Return [X, Y] of the center of cell containing provided text 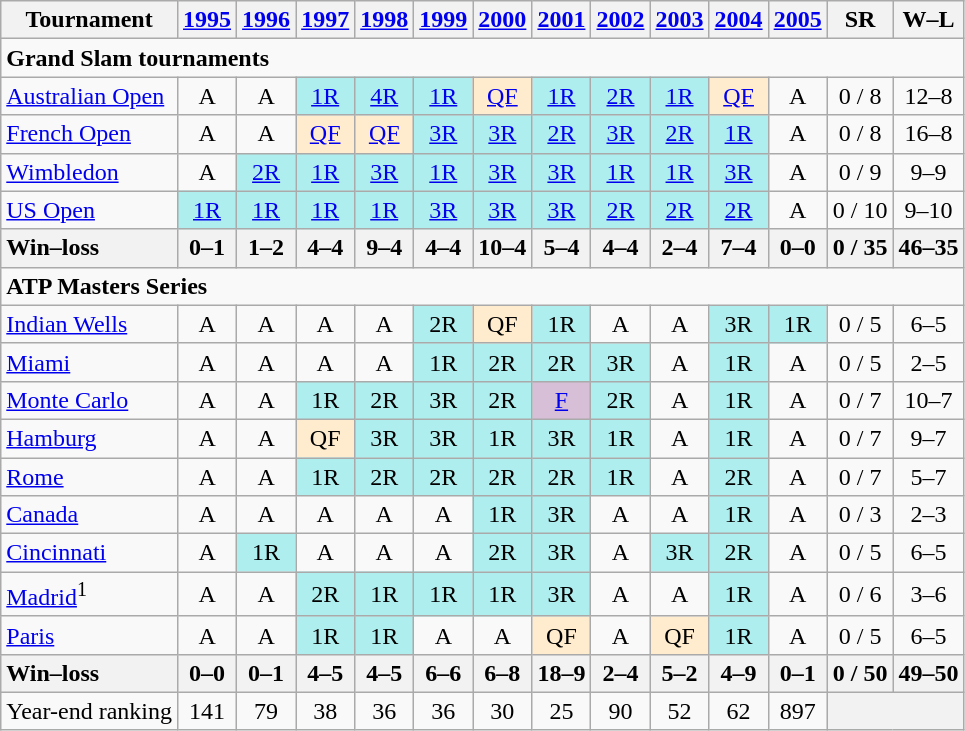
52 [680, 711]
2003 [680, 20]
F [562, 400]
1998 [384, 20]
62 [738, 711]
US Open [90, 210]
12–8 [928, 96]
18–9 [562, 673]
Australian Open [90, 96]
Grand Slam tournaments [482, 58]
5–2 [680, 673]
1997 [326, 20]
0 / 9 [860, 172]
0 / 3 [860, 515]
2002 [620, 20]
7–4 [738, 248]
0 / 10 [860, 210]
9–9 [928, 172]
2004 [738, 20]
0 / 6 [860, 594]
Wimbledon [90, 172]
Miami [90, 362]
Rome [90, 477]
Hamburg [90, 438]
W–L [928, 20]
30 [502, 711]
Indian Wells [90, 324]
Paris [90, 635]
4–9 [738, 673]
9–4 [384, 248]
SR [860, 20]
9–7 [928, 438]
897 [798, 711]
Cincinnati [90, 553]
5–7 [928, 477]
1996 [266, 20]
141 [208, 711]
16–8 [928, 134]
2–3 [928, 515]
0 / 50 [860, 673]
25 [562, 711]
2005 [798, 20]
2000 [502, 20]
Canada [90, 515]
9–10 [928, 210]
10–4 [502, 248]
90 [620, 711]
46–35 [928, 248]
6–8 [502, 673]
Madrid1 [90, 594]
10–7 [928, 400]
0 / 35 [860, 248]
Tournament [90, 20]
ATP Masters Series [482, 286]
1999 [444, 20]
3–6 [928, 594]
6–6 [444, 673]
Year-end ranking [90, 711]
2001 [562, 20]
79 [266, 711]
French Open [90, 134]
49–50 [928, 673]
5–4 [562, 248]
2–5 [928, 362]
1–2 [266, 248]
38 [326, 711]
4R [384, 96]
Monte Carlo [90, 400]
1995 [208, 20]
